Extract the [x, y] coordinate from the center of the cell holding the provided text.  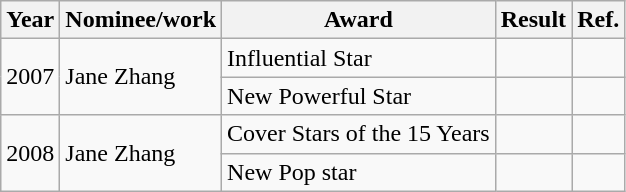
Result [533, 20]
Year [30, 20]
New Powerful Star [359, 96]
2007 [30, 77]
New Pop star [359, 172]
Award [359, 20]
Ref. [598, 20]
2008 [30, 153]
Cover Stars of the 15 Years [359, 134]
Influential Star [359, 58]
Nominee/work [141, 20]
